For the text-containing cell, return its midpoint in (x, y) coordinate format. 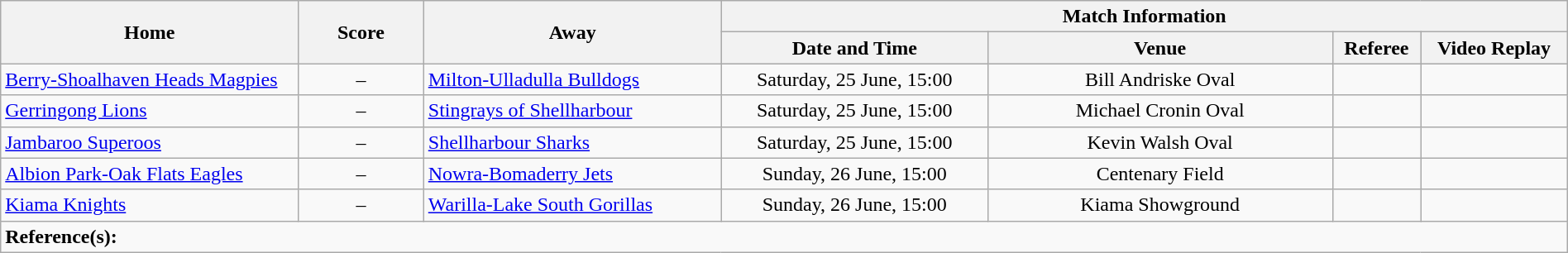
Shellharbour Sharks (572, 142)
Referee (1376, 48)
Warilla-Lake South Gorillas (572, 205)
Score (361, 32)
Nowra-Bomaderry Jets (572, 174)
Gerringong Lions (150, 111)
Jambaroo Superoos (150, 142)
Milton-Ulladulla Bulldogs (572, 79)
Venue (1159, 48)
Reference(s): (784, 236)
Kevin Walsh Oval (1159, 142)
Kiama Showground (1159, 205)
Michael Cronin Oval (1159, 111)
Away (572, 32)
Centenary Field (1159, 174)
Date and Time (854, 48)
Match Information (1145, 17)
Albion Park-Oak Flats Eagles (150, 174)
Kiama Knights (150, 205)
Home (150, 32)
Berry-Shoalhaven Heads Magpies (150, 79)
Bill Andriske Oval (1159, 79)
Stingrays of Shellharbour (572, 111)
Video Replay (1494, 48)
